Extract the (X, Y) coordinate from the center of the cell holding the provided text.  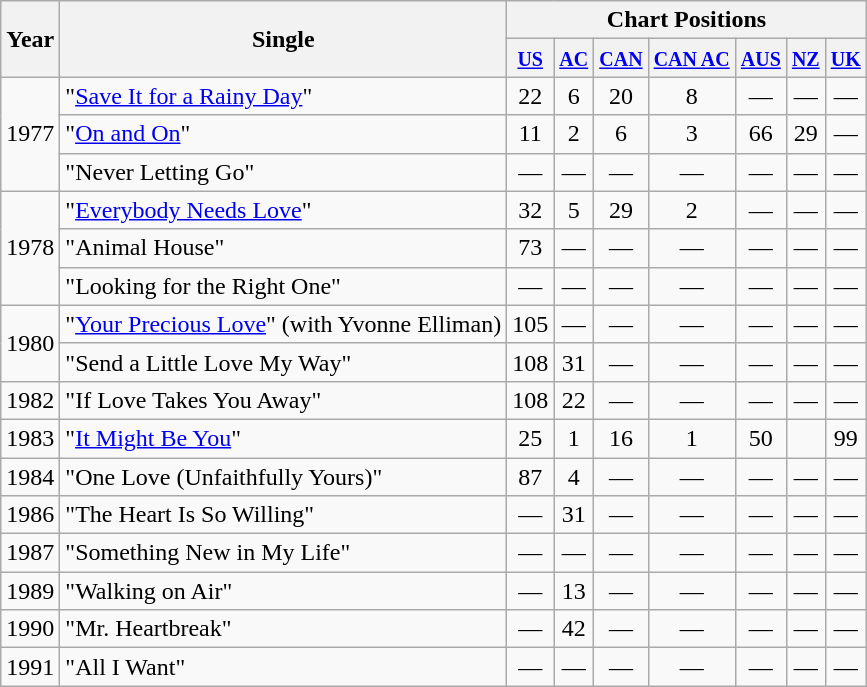
1980 (30, 343)
"Send a Little Love My Way" (284, 362)
87 (530, 477)
"Walking on Air" (284, 591)
"Your Precious Love" (with Yvonne Elliman) (284, 324)
Chart Positions (687, 20)
Year (30, 39)
AUS (760, 58)
"All I Want" (284, 667)
32 (530, 210)
"It Might Be You" (284, 438)
"Mr. Heartbreak" (284, 629)
"If Love Takes You Away" (284, 400)
42 (574, 629)
13 (574, 591)
25 (530, 438)
1977 (30, 134)
5 (574, 210)
4 (574, 477)
1986 (30, 515)
8 (692, 96)
NZ (806, 58)
Single (284, 39)
73 (530, 248)
"Animal House" (284, 248)
UK (846, 58)
"Save It for a Rainy Day" (284, 96)
1984 (30, 477)
105 (530, 324)
11 (530, 134)
16 (621, 438)
50 (760, 438)
1990 (30, 629)
AC (574, 58)
1991 (30, 667)
1982 (30, 400)
"Everybody Needs Love" (284, 210)
"One Love (Unfaithfully Yours)" (284, 477)
66 (760, 134)
20 (621, 96)
99 (846, 438)
"Looking for the Right One" (284, 286)
1978 (30, 248)
US (530, 58)
"Never Letting Go" (284, 172)
CAN (621, 58)
"The Heart Is So Willing" (284, 515)
1983 (30, 438)
CAN AC (692, 58)
3 (692, 134)
1989 (30, 591)
"Something New in My Life" (284, 553)
1987 (30, 553)
"On and On" (284, 134)
